Detect which cell encompasses the target text, then output its (x, y) center coordinate. 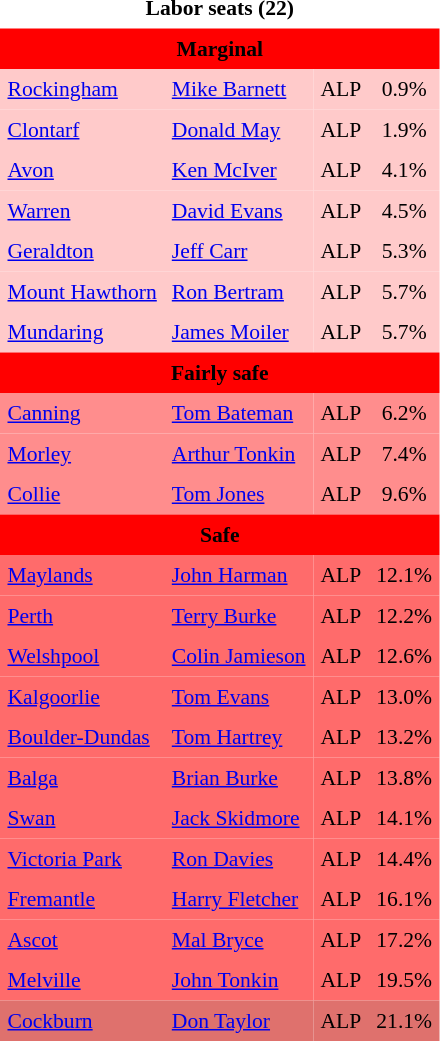
Mal Bryce (238, 939)
17.2% (404, 939)
19.5% (404, 980)
Arthur Tonkin (238, 453)
Ascot (82, 939)
Maylands (82, 575)
Tom Bateman (238, 413)
5.3% (404, 251)
13.8% (404, 777)
14.1% (404, 818)
12.6% (404, 656)
Canning (82, 413)
Marginal (220, 48)
Melville (82, 980)
14.4% (404, 858)
21.1% (404, 1020)
1.9% (404, 129)
Tom Evans (238, 696)
Clontarf (82, 129)
Harry Fletcher (238, 899)
Tom Hartrey (238, 737)
13.2% (404, 737)
Jeff Carr (238, 251)
Rockingham (82, 89)
Fairly safe (220, 372)
7.4% (404, 453)
David Evans (238, 210)
Ken McIver (238, 170)
Don Taylor (238, 1020)
Mike Barnett (238, 89)
James Moiler (238, 332)
Cockburn (82, 1020)
Collie (82, 494)
Fremantle (82, 899)
Perth (82, 615)
Morley (82, 453)
Jack Skidmore (238, 818)
Brian Burke (238, 777)
Tom Jones (238, 494)
Donald May (238, 129)
Avon (82, 170)
Swan (82, 818)
John Tonkin (238, 980)
Colin Jamieson (238, 656)
Balga (82, 777)
0.9% (404, 89)
12.2% (404, 615)
Safe (220, 534)
6.2% (404, 413)
Warren (82, 210)
13.0% (404, 696)
16.1% (404, 899)
Geraldton (82, 251)
Mundaring (82, 332)
Boulder-Dundas (82, 737)
9.6% (404, 494)
Ron Davies (238, 858)
John Harman (238, 575)
4.5% (404, 210)
Kalgoorlie (82, 696)
Mount Hawthorn (82, 291)
Ron Bertram (238, 291)
Victoria Park (82, 858)
Terry Burke (238, 615)
12.1% (404, 575)
4.1% (404, 170)
Welshpool (82, 656)
